Locate the cell with the specified text and output its (x, y) center coordinate. 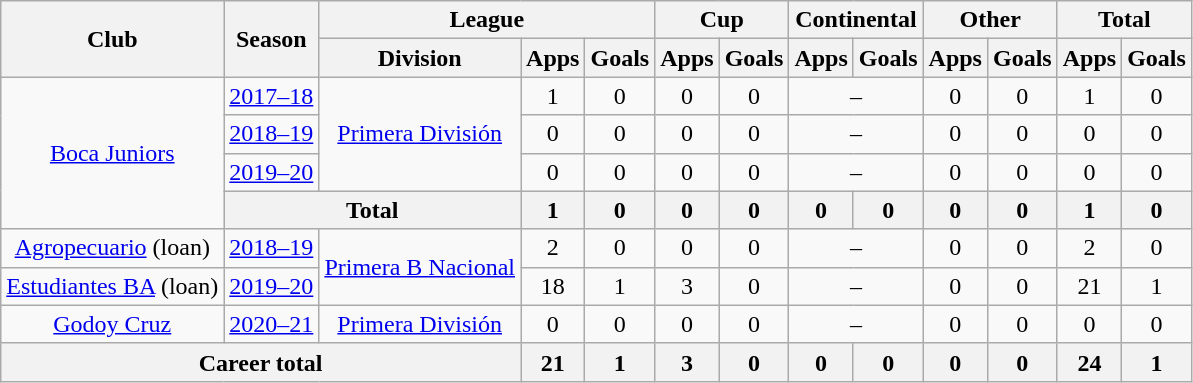
Club (112, 39)
Division (420, 58)
Primera B Nacional (420, 267)
Cup (722, 20)
Estudiantes BA (loan) (112, 286)
League (487, 20)
Continental (856, 20)
Godoy Cruz (112, 324)
24 (1089, 362)
2017–18 (272, 96)
Boca Juniors (112, 153)
18 (553, 286)
Season (272, 39)
Other (990, 20)
2020–21 (272, 324)
Agropecuario (loan) (112, 248)
Career total (261, 362)
